Find where the given text appears and provide that cell's center as (X, Y) coordinate. 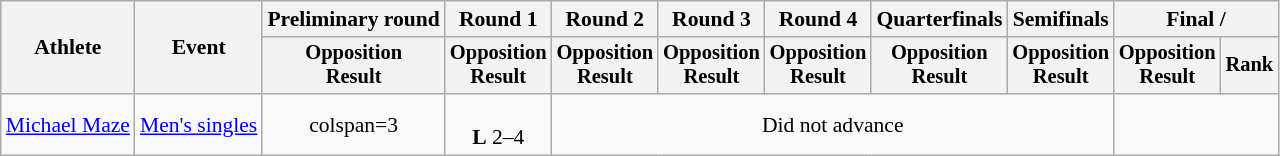
colspan=3 (354, 124)
Final / (1196, 19)
L 2–4 (498, 124)
Semifinals (1060, 19)
Athlete (68, 48)
Round 4 (818, 19)
Round 1 (498, 19)
Event (198, 48)
Quarterfinals (939, 19)
Round 2 (606, 19)
Preliminary round (354, 19)
Men's singles (198, 124)
Michael Maze (68, 124)
Rank (1250, 66)
Did not advance (833, 124)
Round 3 (712, 19)
